Extract the [x, y] coordinate from the center of the cell holding the provided text.  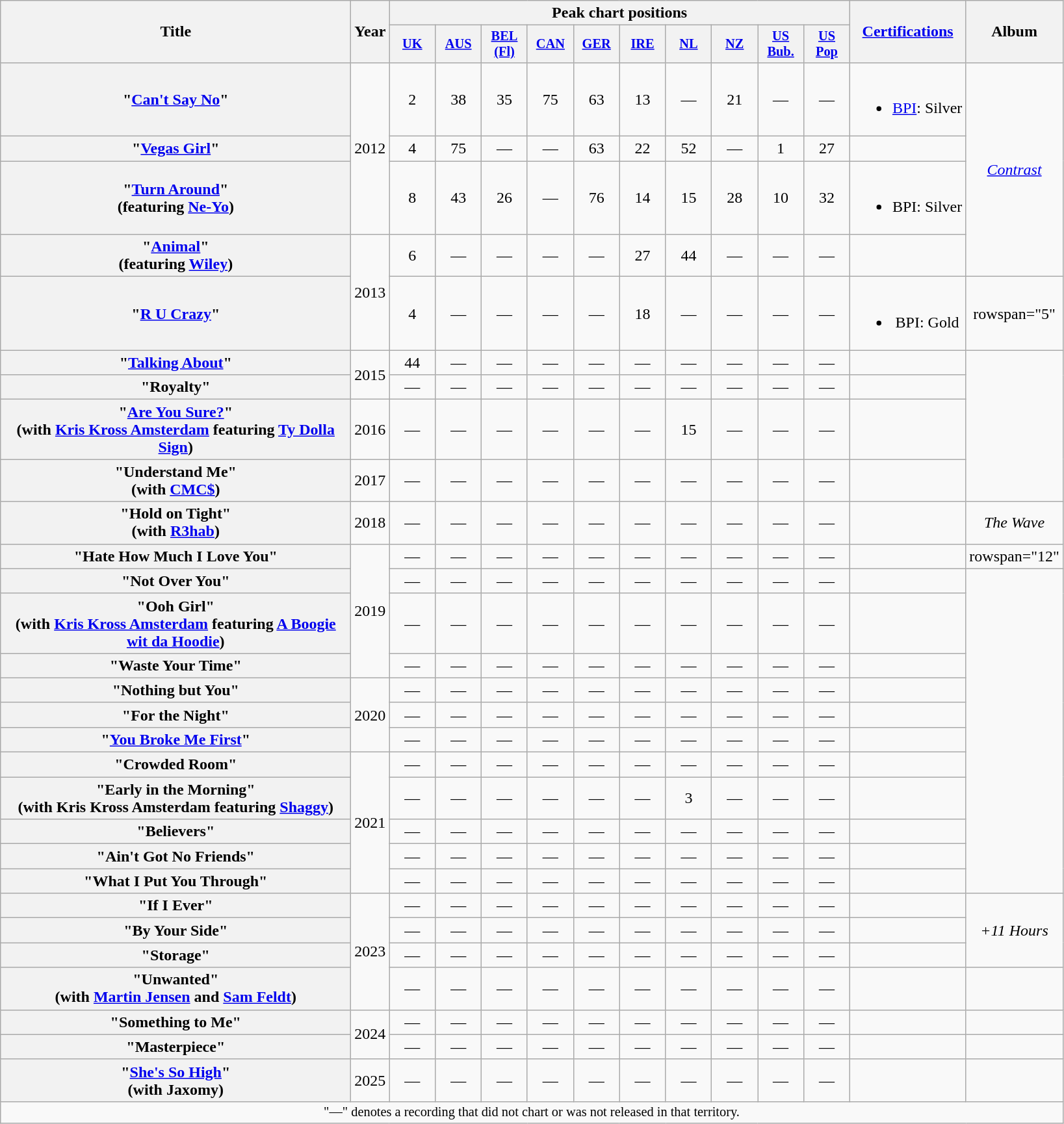
8 [412, 198]
2013 [370, 292]
"By Your Side" [175, 930]
"Ooh Girl" (with Kris Kross Amsterdam featuring A Boogie wit da Hoodie) [175, 623]
26 [504, 198]
CAN [550, 44]
"She's So High"(with Jaxomy) [175, 1080]
2019 [370, 611]
"Waste Your Time" [175, 665]
"—" denotes a recording that did not chart or was not released in that territory. [532, 1112]
"Believers" [175, 832]
"If I Ever" [175, 906]
2025 [370, 1080]
"Royalty" [175, 387]
52 [689, 149]
18 [642, 313]
AUS [459, 44]
10 [781, 198]
+11 Hours [1015, 930]
38 [459, 99]
"You Broke Me First" [175, 739]
"Talking About" [175, 363]
UK [412, 44]
"Are You Sure?"(with Kris Kross Amsterdam featuring Ty Dolla Sign) [175, 429]
"Ain't Got No Friends" [175, 856]
Contrast [1015, 169]
35 [504, 99]
28 [734, 198]
"Crowded Room" [175, 765]
1 [781, 149]
6 [412, 256]
"Something to Me" [175, 1022]
BPI: Gold [907, 313]
2015 [370, 375]
"What I Put You Through" [175, 881]
43 [459, 198]
"Early in the Morning" (with Kris Kross Amsterdam featuring Shaggy) [175, 798]
2021 [370, 823]
USPop [827, 44]
"Turn Around"(featuring Ne-Yo) [175, 198]
"Nothing but You" [175, 690]
Title [175, 32]
GER [597, 44]
"Unwanted"(with Martin Jensen and Sam Feldt) [175, 989]
"Masterpiece" [175, 1047]
rowspan="5" [1015, 313]
Certifications [907, 32]
USBub. [781, 44]
"Hate How Much I Love You" [175, 556]
"For the Night" [175, 715]
2 [412, 99]
IRE [642, 44]
2023 [370, 951]
2012 [370, 148]
2018 [370, 522]
"Can't Say No" [175, 99]
13 [642, 99]
"Animal"(featuring Wiley) [175, 256]
76 [597, 198]
2020 [370, 715]
32 [827, 198]
"Hold on Tight" (with R3hab) [175, 522]
"Storage" [175, 955]
BEL(Fl) [504, 44]
3 [689, 798]
NZ [734, 44]
22 [642, 149]
2016 [370, 429]
Year [370, 32]
"Understand Me"(with CMC$) [175, 481]
Album [1015, 32]
"Vegas Girl" [175, 149]
21 [734, 99]
Peak chart positions [620, 13]
"Not Over You" [175, 581]
2017 [370, 481]
2024 [370, 1034]
NL [689, 44]
rowspan="12" [1015, 556]
"R U Crazy" [175, 313]
The Wave [1015, 522]
14 [642, 198]
